Scan for the cell matching the given text and deliver its [x, y] coordinate at center. 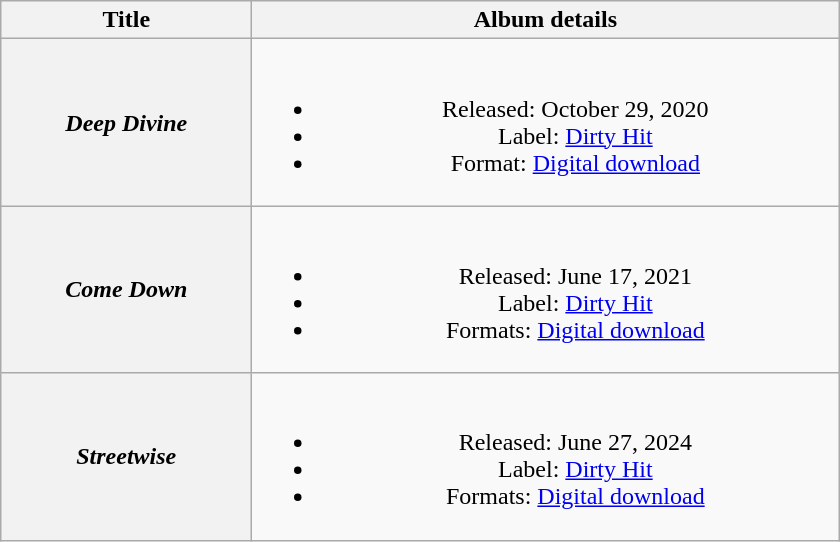
Album details [546, 20]
Come Down [126, 290]
Title [126, 20]
Released: June 17, 2021Label: Dirty HitFormats: Digital download [546, 290]
Released: June 27, 2024Label: Dirty HitFormats: Digital download [546, 456]
Released: October 29, 2020Label: Dirty HitFormat: Digital download [546, 122]
Deep Divine [126, 122]
Streetwise [126, 456]
